Find where the given text appears and provide that cell's center as [X, Y] coordinate. 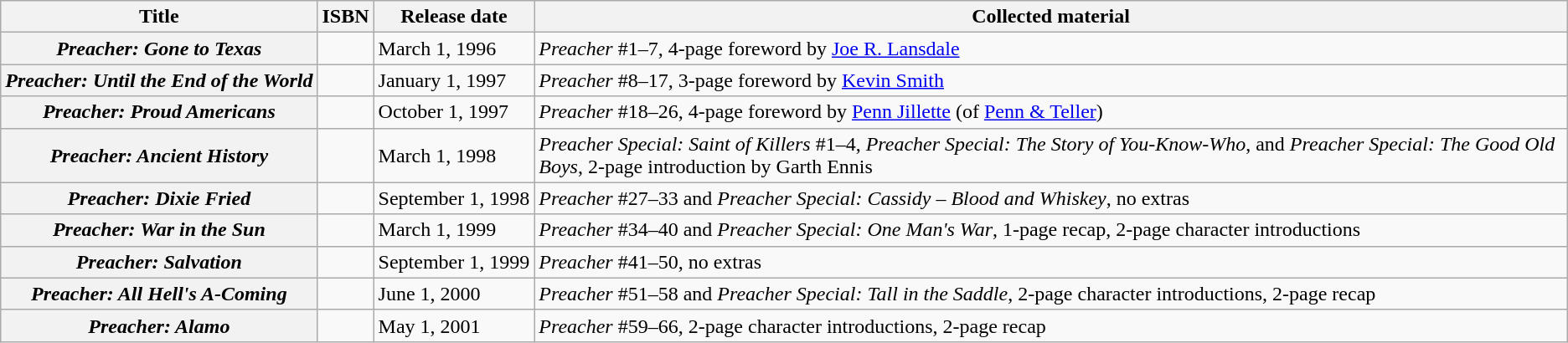
Preacher: Dixie Fried [159, 198]
January 1, 1997 [454, 80]
Preacher #1–7, 4-page foreword by Joe R. Lansdale [1050, 49]
Preacher: Ancient History [159, 156]
Release date [454, 17]
Preacher #27–33 and Preacher Special: Cassidy – Blood and Whiskey, no extras [1050, 198]
March 1, 1996 [454, 49]
Title [159, 17]
Preacher #51–58 and Preacher Special: Tall in the Saddle, 2-page character introductions, 2-page recap [1050, 294]
October 1, 1997 [454, 112]
Preacher: Salvation [159, 262]
Preacher: War in the Sun [159, 230]
Preacher #18–26, 4-page foreword by Penn Jillette (of Penn & Teller) [1050, 112]
September 1, 1998 [454, 198]
Preacher #8–17, 3-page foreword by Kevin Smith [1050, 80]
May 1, 2001 [454, 325]
March 1, 1998 [454, 156]
Preacher #59–66, 2-page character introductions, 2-page recap [1050, 325]
September 1, 1999 [454, 262]
Preacher: Until the End of the World [159, 80]
Collected material [1050, 17]
Preacher: Proud Americans [159, 112]
ISBN [345, 17]
Preacher: All Hell's A-Coming [159, 294]
Preacher #41–50, no extras [1050, 262]
Preacher: Gone to Texas [159, 49]
Preacher #34–40 and Preacher Special: One Man's War, 1-page recap, 2-page character introductions [1050, 230]
March 1, 1999 [454, 230]
June 1, 2000 [454, 294]
Preacher: Alamo [159, 325]
